Locate the cell with the specified text and output its [x, y] center coordinate. 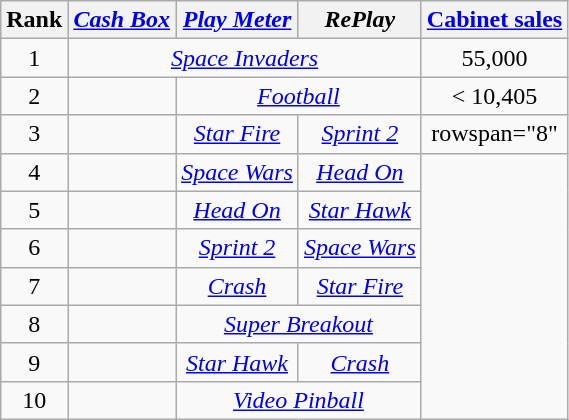
RePlay [360, 20]
1 [34, 58]
Rank [34, 20]
4 [34, 172]
10 [34, 400]
Cash Box [122, 20]
Space Invaders [244, 58]
rowspan="8" [494, 134]
2 [34, 96]
7 [34, 286]
Video Pinball [299, 400]
5 [34, 210]
Super Breakout [299, 324]
Play Meter [238, 20]
8 [34, 324]
3 [34, 134]
Cabinet sales [494, 20]
6 [34, 248]
Football [299, 96]
55,000 [494, 58]
< 10,405 [494, 96]
9 [34, 362]
